Determine the (X, Y) coordinate at the center of the cell enclosing the given text.  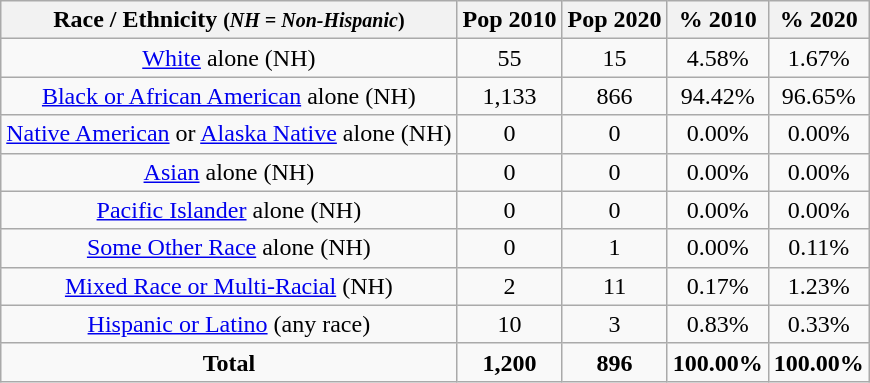
Black or African American alone (NH) (229, 96)
94.42% (718, 96)
Asian alone (NH) (229, 172)
10 (510, 324)
866 (614, 96)
% 2010 (718, 20)
1 (614, 248)
0.11% (818, 248)
Pacific Islander alone (NH) (229, 210)
1,133 (510, 96)
2 (510, 286)
Mixed Race or Multi-Racial (NH) (229, 286)
11 (614, 286)
4.58% (718, 58)
1.23% (818, 286)
Pop 2020 (614, 20)
896 (614, 362)
0.83% (718, 324)
1,200 (510, 362)
Hispanic or Latino (any race) (229, 324)
White alone (NH) (229, 58)
55 (510, 58)
% 2020 (818, 20)
15 (614, 58)
1.67% (818, 58)
Pop 2010 (510, 20)
Some Other Race alone (NH) (229, 248)
Race / Ethnicity (NH = Non-Hispanic) (229, 20)
Total (229, 362)
3 (614, 324)
0.33% (818, 324)
96.65% (818, 96)
0.17% (718, 286)
Native American or Alaska Native alone (NH) (229, 134)
